Search for the cell housing the specified text and yield its [X, Y] center coordinate. 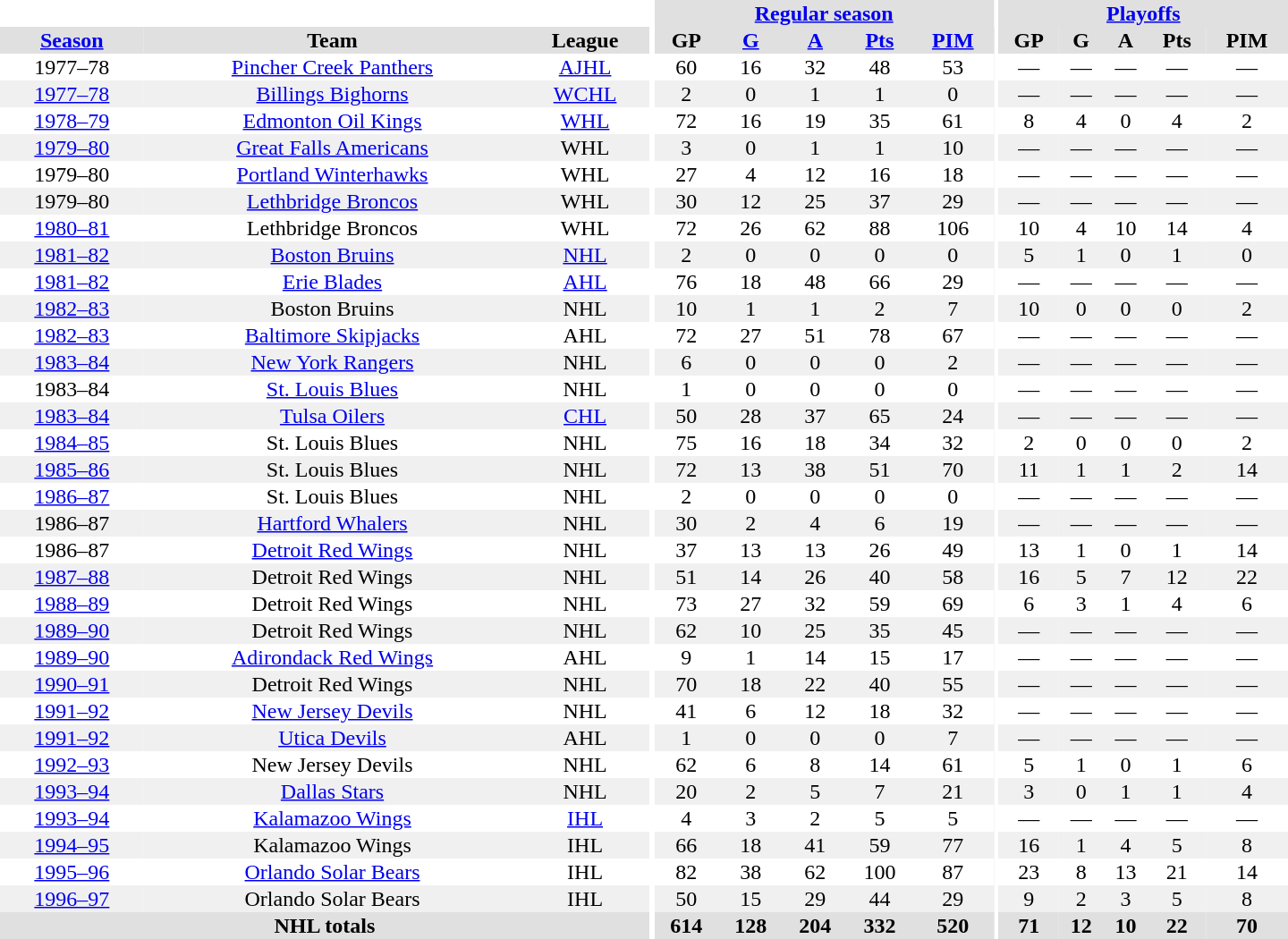
Season [72, 40]
73 [686, 604]
614 [686, 926]
1978–79 [72, 121]
Great Falls Americans [333, 148]
332 [879, 926]
76 [686, 282]
1995–96 [72, 872]
Regular season [824, 13]
Billings Bighorns [333, 94]
11 [1029, 469]
34 [879, 443]
23 [1029, 872]
CHL [585, 416]
NHL totals [325, 926]
1994–95 [72, 845]
53 [953, 67]
Playoffs [1143, 13]
128 [750, 926]
45 [953, 630]
71 [1029, 926]
Team [333, 40]
1988–89 [72, 604]
1987–88 [72, 577]
20 [686, 791]
1985–86 [72, 469]
65 [879, 416]
Edmonton Oil Kings [333, 121]
17 [953, 657]
1996–97 [72, 899]
69 [953, 604]
Baltimore Skipjacks [333, 335]
60 [686, 67]
49 [953, 550]
88 [879, 228]
1992–93 [72, 765]
67 [953, 335]
44 [879, 899]
77 [953, 845]
82 [686, 872]
28 [750, 416]
Portland Winterhawks [333, 174]
1980–81 [72, 228]
Adirondack Red Wings [333, 657]
75 [686, 443]
Dallas Stars [333, 791]
League [585, 40]
520 [953, 926]
24 [953, 416]
Pincher Creek Panthers [333, 67]
New York Rangers [333, 362]
106 [953, 228]
1984–85 [72, 443]
55 [953, 684]
Tulsa Oilers [333, 416]
100 [879, 872]
Utica Devils [333, 738]
58 [953, 577]
WCHL [585, 94]
1990–91 [72, 684]
AJHL [585, 67]
87 [953, 872]
Hartford Whalers [333, 523]
Erie Blades [333, 282]
204 [815, 926]
78 [879, 335]
